From the cell containing the given text, extract its center point as [X, Y] coordinate. 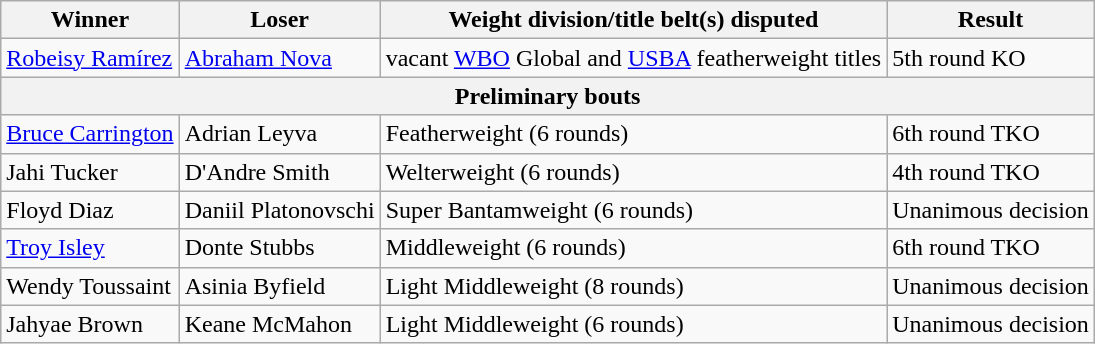
5th round KO [991, 58]
Result [991, 20]
Abraham Nova [280, 58]
Welterweight (6 rounds) [634, 172]
Floyd Diaz [90, 210]
Jahyae Brown [90, 324]
Wendy Toussaint [90, 286]
vacant WBO Global and USBA featherweight titles [634, 58]
Super Bantamweight (6 rounds) [634, 210]
Light Middleweight (8 rounds) [634, 286]
Light Middleweight (6 rounds) [634, 324]
Bruce Carrington [90, 134]
Loser [280, 20]
Jahi Tucker [90, 172]
Middleweight (6 rounds) [634, 248]
4th round TKO [991, 172]
Preliminary bouts [548, 96]
Winner [90, 20]
Donte Stubbs [280, 248]
Troy Isley [90, 248]
Featherweight (6 rounds) [634, 134]
Daniil Platonovschi [280, 210]
Weight division/title belt(s) disputed [634, 20]
Keane McMahon [280, 324]
Robeisy Ramírez [90, 58]
D'Andre Smith [280, 172]
Adrian Leyva [280, 134]
Asinia Byfield [280, 286]
